Return [x, y] of the center of cell containing provided text 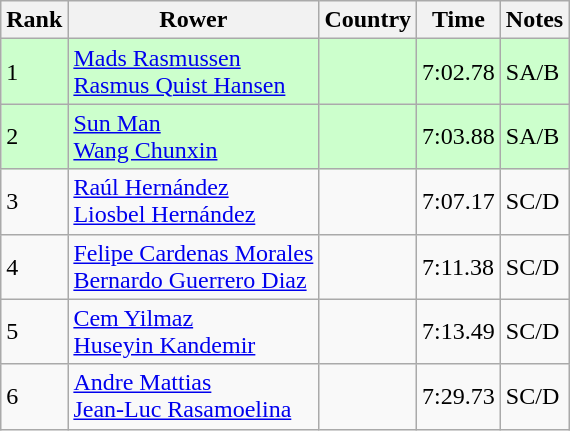
6 [34, 396]
7:11.38 [459, 266]
Rank [34, 20]
2 [34, 136]
Sun ManWang Chunxin [194, 136]
5 [34, 332]
7:03.88 [459, 136]
Mads RasmussenRasmus Quist Hansen [194, 72]
1 [34, 72]
Country [368, 20]
Andre MattiasJean-Luc Rasamoelina [194, 396]
7:02.78 [459, 72]
7:13.49 [459, 332]
3 [34, 202]
7:07.17 [459, 202]
Felipe Cardenas MoralesBernardo Guerrero Diaz [194, 266]
Cem YilmazHuseyin Kandemir [194, 332]
7:29.73 [459, 396]
Raúl HernándezLiosbel Hernández [194, 202]
Notes [534, 20]
4 [34, 266]
Time [459, 20]
Rower [194, 20]
